Return the [X, Y] coordinate for the center point of the cell that contains the specified text.  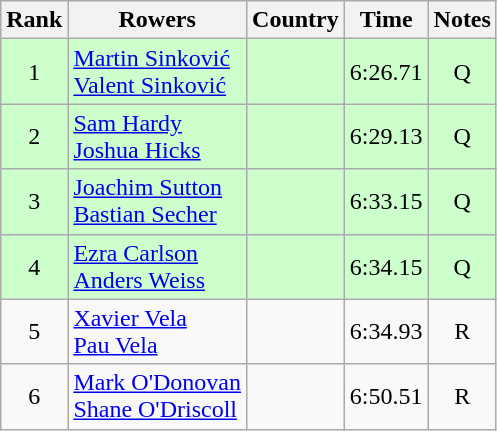
6:33.15 [386, 202]
Sam HardyJoshua Hicks [158, 136]
6:34.15 [386, 266]
Rank [34, 20]
3 [34, 202]
5 [34, 332]
6:29.13 [386, 136]
6 [34, 396]
6:26.71 [386, 72]
4 [34, 266]
1 [34, 72]
Ezra CarlsonAnders Weiss [158, 266]
6:34.93 [386, 332]
Time [386, 20]
Mark O'DonovanShane O'Driscoll [158, 396]
Rowers [158, 20]
Martin SinkovićValent Sinković [158, 72]
2 [34, 136]
Notes [462, 20]
Xavier VelaPau Vela [158, 332]
6:50.51 [386, 396]
Country [296, 20]
Joachim SuttonBastian Secher [158, 202]
